Identify which cell holds the provided text, then report its (X, Y) central coordinate. 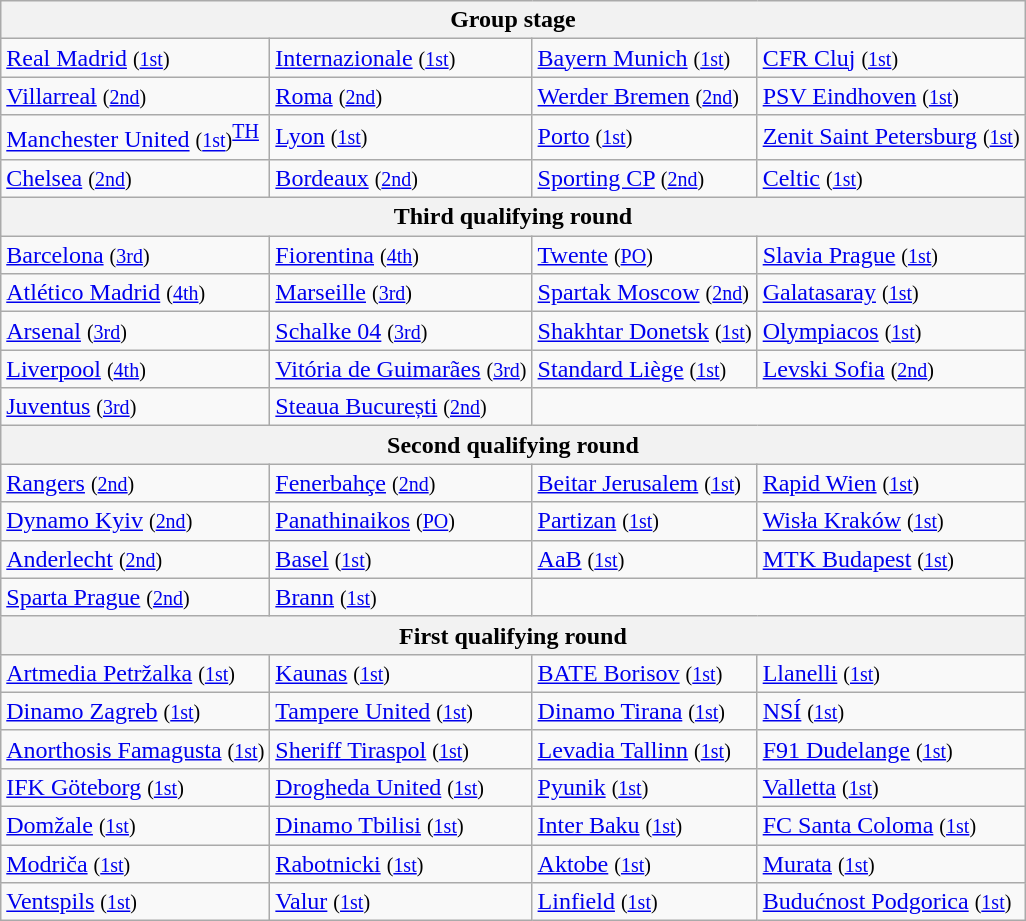
Barcelona (3rd) (136, 255)
Third qualifying round (513, 217)
Ventspils (1st) (136, 902)
Zenit Saint Petersburg (1st) (891, 138)
Tampere United (1st) (401, 711)
Sheriff Tiraspol (1st) (401, 749)
Inter Baku (1st) (644, 826)
F91 Dudelange (1st) (891, 749)
Shakhtar Donetsk (1st) (644, 331)
BATE Borisov (1st) (644, 673)
Levski Sofia (2nd) (891, 369)
Valletta (1st) (891, 787)
Brann (1st) (401, 597)
Dynamo Kyiv (2nd) (136, 521)
Roma (2nd) (401, 96)
Rabotnicki (1st) (401, 864)
Dinamo Tirana (1st) (644, 711)
Olympiacos (1st) (891, 331)
Llanelli (1st) (891, 673)
Basel (1st) (401, 559)
Real Madrid (1st) (136, 58)
Juventus (3rd) (136, 407)
Budućnost Podgorica (1st) (891, 902)
Villarreal (2nd) (136, 96)
First qualifying round (513, 635)
Arsenal (3rd) (136, 331)
Rapid Wien (1st) (891, 483)
Artmedia Petržalka (1st) (136, 673)
CFR Cluj (1st) (891, 58)
Kaunas (1st) (401, 673)
Sparta Prague (2nd) (136, 597)
AaB (1st) (644, 559)
Standard Liège (1st) (644, 369)
Bayern Munich (1st) (644, 58)
IFK Göteborg (1st) (136, 787)
Rangers (2nd) (136, 483)
Anorthosis Famagusta (1st) (136, 749)
Steaua București (2nd) (401, 407)
Marseille (3rd) (401, 293)
Manchester United (1st)TH (136, 138)
Levadia Tallinn (1st) (644, 749)
Internazionale (1st) (401, 58)
Group stage (513, 20)
Porto (1st) (644, 138)
Partizan (1st) (644, 521)
Dinamo Tbilisi (1st) (401, 826)
Linfield (1st) (644, 902)
Domžale (1st) (136, 826)
PSV Eindhoven (1st) (891, 96)
Chelsea (2nd) (136, 178)
Werder Bremen (2nd) (644, 96)
Schalke 04 (3rd) (401, 331)
Anderlecht (2nd) (136, 559)
Panathinaikos (PO) (401, 521)
Sporting CP (2nd) (644, 178)
Slavia Prague (1st) (891, 255)
Spartak Moscow (2nd) (644, 293)
Drogheda United (1st) (401, 787)
Murata (1st) (891, 864)
Lyon (1st) (401, 138)
Fenerbahçe (2nd) (401, 483)
Fiorentina (4th) (401, 255)
Aktobe (1st) (644, 864)
Second qualifying round (513, 445)
Bordeaux (2nd) (401, 178)
Vitória de Guimarães (3rd) (401, 369)
Galatasaray (1st) (891, 293)
Pyunik (1st) (644, 787)
NSÍ (1st) (891, 711)
Atlético Madrid (4th) (136, 293)
MTK Budapest (1st) (891, 559)
Valur (1st) (401, 902)
FC Santa Coloma (1st) (891, 826)
Celtic (1st) (891, 178)
Liverpool (4th) (136, 369)
Wisła Kraków (1st) (891, 521)
Dinamo Zagreb (1st) (136, 711)
Beitar Jerusalem (1st) (644, 483)
Modriča (1st) (136, 864)
Twente (PO) (644, 255)
